Capture the cell that displays the provided text and extract its (x, y) central coordinate. 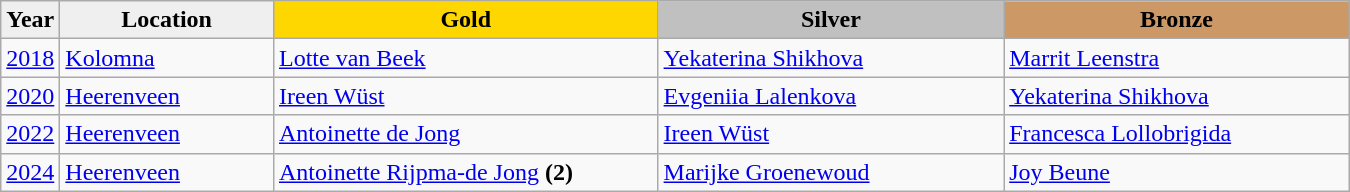
Gold (466, 20)
Marrit Leenstra (1177, 58)
Evgeniia Lalenkova (831, 96)
Silver (831, 20)
Antoinette de Jong (466, 134)
Lotte van Beek (466, 58)
2022 (30, 134)
Antoinette Rijpma-de Jong (2) (466, 172)
Joy Beune (1177, 172)
Francesca Lollobrigida (1177, 134)
Kolomna (167, 58)
2024 (30, 172)
Marijke Groenewoud (831, 172)
2018 (30, 58)
2020 (30, 96)
Location (167, 20)
Bronze (1177, 20)
Year (30, 20)
